Extract the [X, Y] coordinate from the center of the cell holding the provided text.  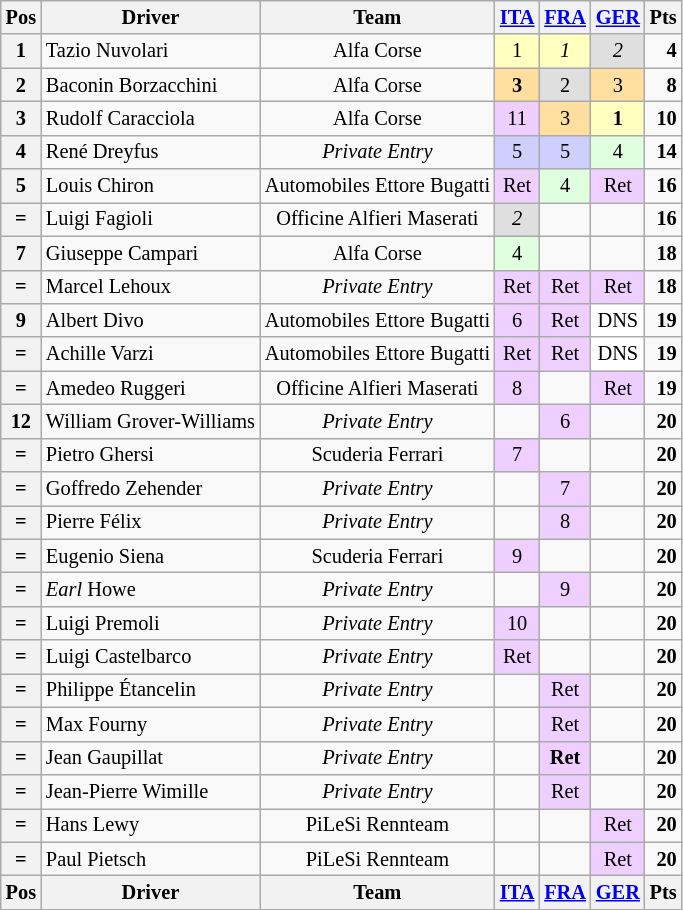
Baconin Borzacchini [150, 85]
Pierre Félix [150, 522]
Albert Divo [150, 320]
Max Fourny [150, 724]
Luigi Castelbarco [150, 657]
Jean Gaupillat [150, 758]
Tazio Nuvolari [150, 51]
Paul Pietsch [150, 859]
14 [664, 152]
William Grover-Williams [150, 421]
Earl Howe [150, 589]
11 [517, 118]
Giuseppe Campari [150, 253]
Amedeo Ruggeri [150, 388]
Marcel Lehoux [150, 287]
Achille Varzi [150, 354]
Luigi Premoli [150, 623]
12 [21, 421]
Louis Chiron [150, 186]
Eugenio Siena [150, 556]
Philippe Étancelin [150, 690]
René Dreyfus [150, 152]
Hans Lewy [150, 825]
Goffredo Zehender [150, 489]
Rudolf Caracciola [150, 118]
Luigi Fagioli [150, 219]
Pietro Ghersi [150, 455]
Jean-Pierre Wimille [150, 791]
